Locate the cell with the specified text and output its (X, Y) center coordinate. 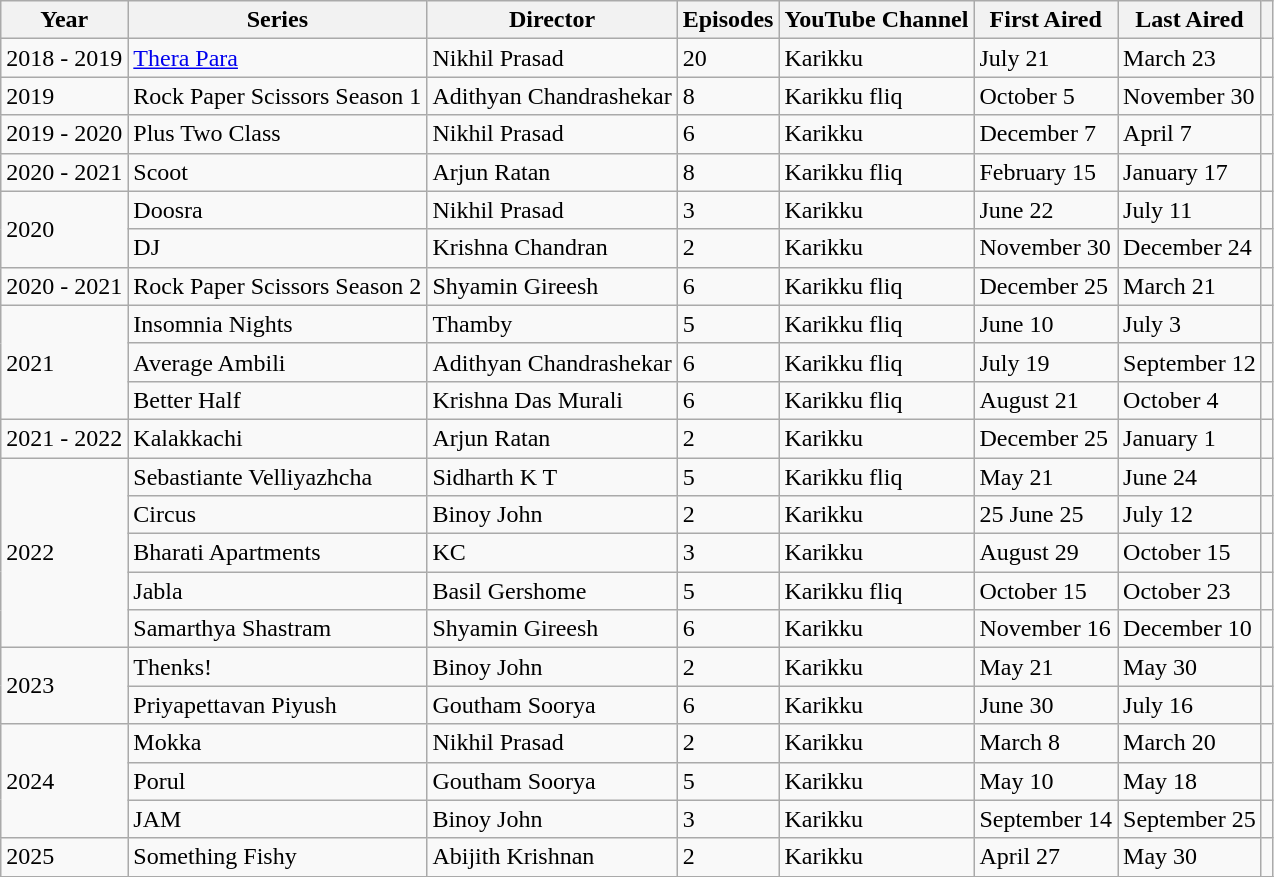
January 17 (1190, 172)
JAM (278, 819)
September 12 (1190, 362)
April 7 (1190, 134)
June 10 (1046, 324)
December 7 (1046, 134)
October 4 (1190, 400)
Insomnia Nights (278, 324)
August 29 (1046, 553)
Scoot (278, 172)
Thenks! (278, 667)
Krishna Das Murali (552, 400)
November 16 (1046, 629)
Average Ambili (278, 362)
Better Half (278, 400)
Sidharth K T (552, 477)
Director (552, 20)
2019 - 2020 (64, 134)
July 19 (1046, 362)
KC (552, 553)
2021 (64, 362)
Abijith Krishnan (552, 857)
First Aired (1046, 20)
Samarthya Shastram (278, 629)
July 11 (1190, 210)
April 27 (1046, 857)
March 20 (1190, 743)
July 21 (1046, 58)
Mokka (278, 743)
YouTube Channel (876, 20)
July 12 (1190, 515)
January 1 (1190, 438)
May 18 (1190, 781)
September 14 (1046, 819)
Episodes (728, 20)
October 5 (1046, 96)
Jabla (278, 591)
October 23 (1190, 591)
Kalakkachi (278, 438)
Something Fishy (278, 857)
December 24 (1190, 248)
Year (64, 20)
2024 (64, 781)
March 23 (1190, 58)
September 25 (1190, 819)
Circus (278, 515)
June 22 (1046, 210)
February 15 (1046, 172)
Sebastiante Velliyazhcha (278, 477)
2019 (64, 96)
March 21 (1190, 286)
August 21 (1046, 400)
Rock Paper Scissors Season 1 (278, 96)
May 10 (1046, 781)
June 30 (1046, 705)
Basil Gershome (552, 591)
Last Aired (1190, 20)
Krishna Chandran (552, 248)
Rock Paper Scissors Season 2 (278, 286)
Porul (278, 781)
2020 (64, 229)
June 24 (1190, 477)
December 10 (1190, 629)
DJ (278, 248)
Bharati Apartments (278, 553)
Plus Two Class (278, 134)
25 June 25 (1046, 515)
Series (278, 20)
Thera Para (278, 58)
July 3 (1190, 324)
2021 - 2022 (64, 438)
20 (728, 58)
2018 - 2019 (64, 58)
Priyapettavan Piyush (278, 705)
March 8 (1046, 743)
2022 (64, 553)
2023 (64, 686)
July 16 (1190, 705)
Doosra (278, 210)
2025 (64, 857)
Thamby (552, 324)
